Find where the given text appears and provide that cell's center as (X, Y) coordinate. 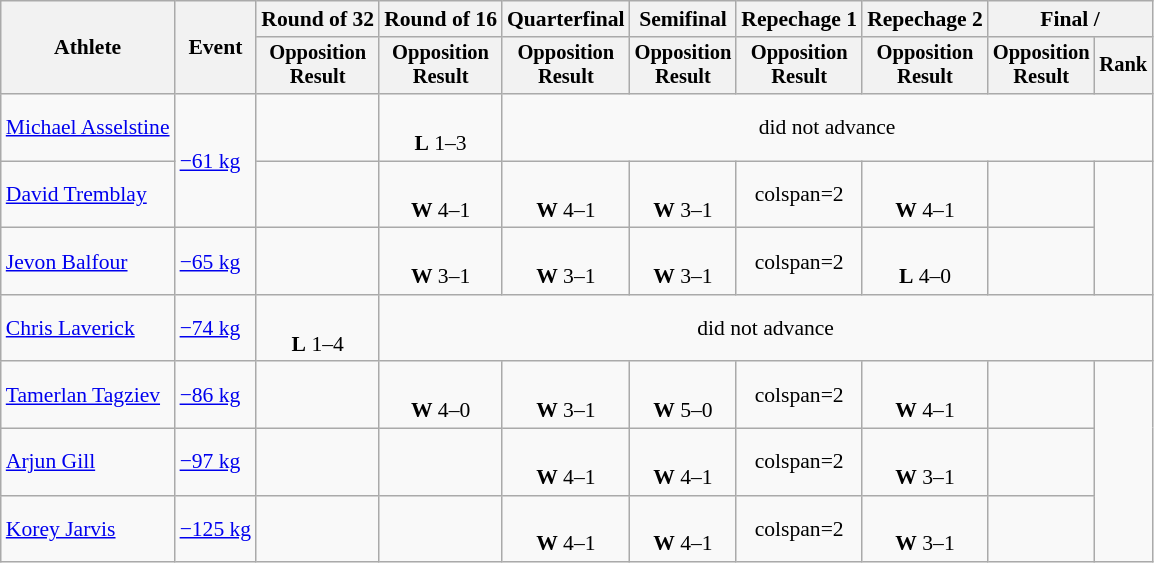
−97 kg (216, 462)
−125 kg (216, 528)
W 5–0 (684, 396)
L 1–3 (440, 128)
−61 kg (216, 161)
−74 kg (216, 328)
L 4–0 (925, 262)
Round of 32 (318, 19)
−86 kg (216, 396)
Repechage 1 (799, 19)
Tamerlan Tagziev (88, 396)
W 4–0 (440, 396)
Athlete (88, 48)
Quarterfinal (566, 19)
Arjun Gill (88, 462)
Korey Jarvis (88, 528)
Repechage 2 (925, 19)
Jevon Balfour (88, 262)
Michael Asselstine (88, 128)
−65 kg (216, 262)
David Tremblay (88, 194)
Semifinal (684, 19)
Round of 16 (440, 19)
Event (216, 48)
Final / (1070, 19)
Rank (1124, 66)
Chris Laverick (88, 328)
L 1–4 (318, 328)
